Pinpoint the cell where the given text exists, returning its [x, y] midpoint coordinate. 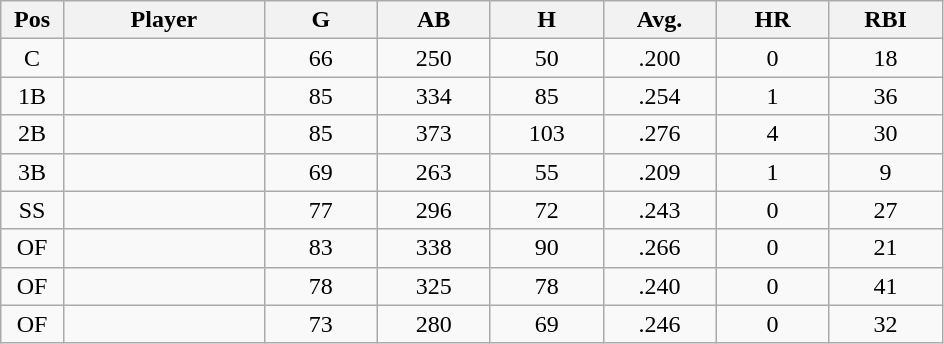
.200 [660, 58]
3B [32, 172]
77 [320, 210]
H [546, 20]
55 [546, 172]
4 [772, 134]
2B [32, 134]
9 [886, 172]
334 [434, 96]
50 [546, 58]
.276 [660, 134]
280 [434, 324]
373 [434, 134]
AB [434, 20]
.243 [660, 210]
.240 [660, 286]
.254 [660, 96]
66 [320, 58]
338 [434, 248]
325 [434, 286]
HR [772, 20]
296 [434, 210]
Avg. [660, 20]
72 [546, 210]
C [32, 58]
27 [886, 210]
Pos [32, 20]
.209 [660, 172]
.266 [660, 248]
SS [32, 210]
103 [546, 134]
1B [32, 96]
73 [320, 324]
83 [320, 248]
21 [886, 248]
G [320, 20]
36 [886, 96]
30 [886, 134]
32 [886, 324]
41 [886, 286]
Player [164, 20]
.246 [660, 324]
263 [434, 172]
90 [546, 248]
18 [886, 58]
RBI [886, 20]
250 [434, 58]
